From the cell containing the given text, extract its center point as [x, y] coordinate. 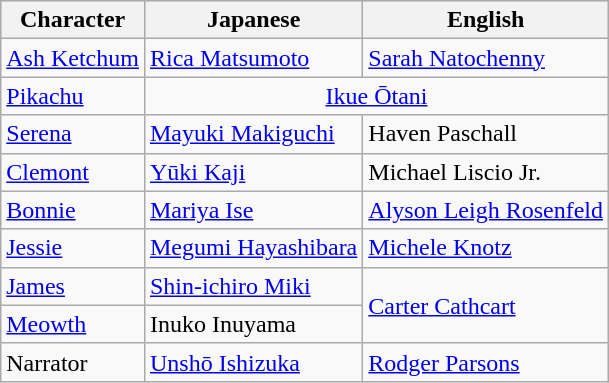
Haven Paschall [486, 134]
Bonnie [73, 210]
Clemont [73, 172]
Shin-ichiro Miki [253, 286]
Ikue Ōtani [376, 96]
Inuko Inuyama [253, 324]
Unshō Ishizuka [253, 362]
Sarah Natochenny [486, 58]
Michael Liscio Jr. [486, 172]
Mariya Ise [253, 210]
Pikachu [73, 96]
Alyson Leigh Rosenfeld [486, 210]
James [73, 286]
Japanese [253, 20]
Ash Ketchum [73, 58]
English [486, 20]
Character [73, 20]
Yūki Kaji [253, 172]
Michele Knotz [486, 248]
Meowth [73, 324]
Serena [73, 134]
Narrator [73, 362]
Rica Matsumoto [253, 58]
Jessie [73, 248]
Carter Cathcart [486, 305]
Mayuki Makiguchi [253, 134]
Megumi Hayashibara [253, 248]
Rodger Parsons [486, 362]
